Output the (x, y) coordinate of the center of the cell containing the given text.  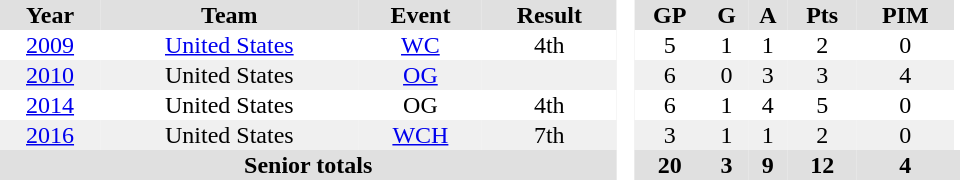
G (726, 15)
Year (50, 15)
Result (549, 15)
WCH (421, 135)
2010 (50, 75)
2014 (50, 105)
7th (549, 135)
Senior totals (308, 165)
2016 (50, 135)
20 (670, 165)
9 (768, 165)
12 (822, 165)
WC (421, 45)
PIM (905, 15)
Pts (822, 15)
GP (670, 15)
Event (421, 15)
2009 (50, 45)
Team (229, 15)
A (768, 15)
